Detect which cell encompasses the target text, then output its (x, y) center coordinate. 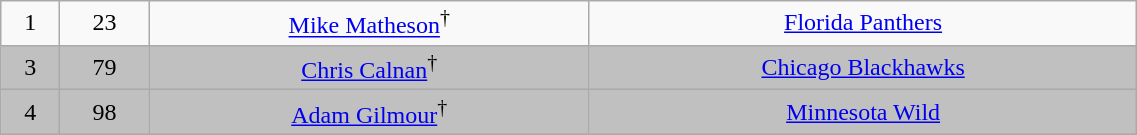
Chicago Blackhawks (862, 68)
Adam Gilmour† (369, 112)
98 (105, 112)
3 (30, 68)
Minnesota Wild (862, 112)
Chris Calnan† (369, 68)
Mike Matheson† (369, 24)
79 (105, 68)
1 (30, 24)
23 (105, 24)
4 (30, 112)
Florida Panthers (862, 24)
